Scan for the cell matching the given text and deliver its [x, y] coordinate at center. 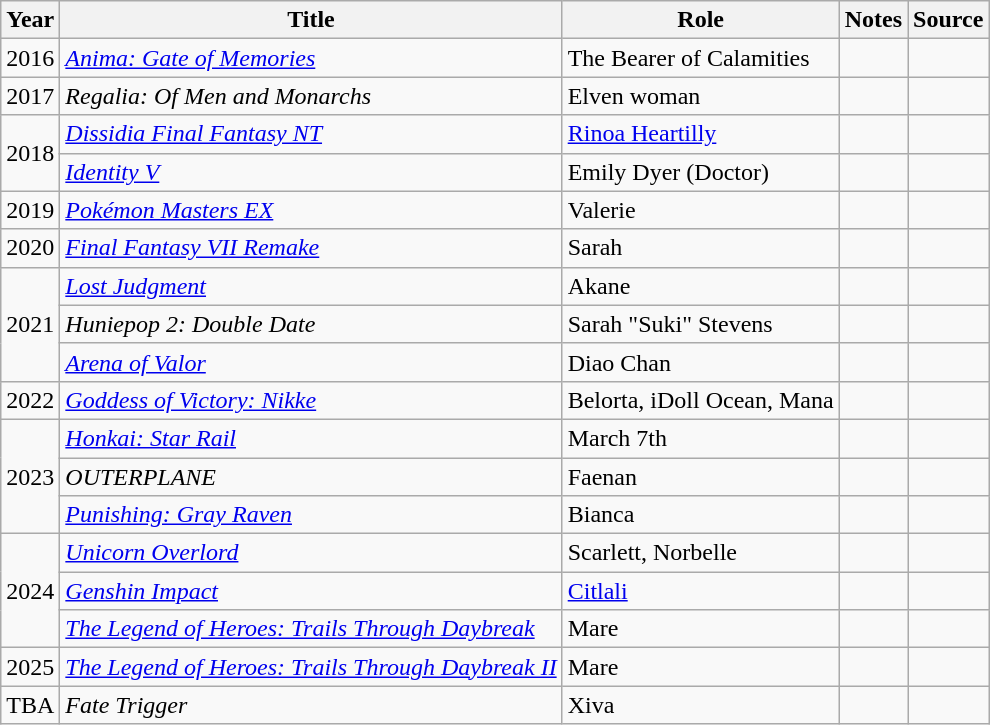
Fate Trigger [311, 705]
Goddess of Victory: Nikke [311, 400]
Rinoa Heartilly [700, 134]
2018 [30, 153]
2019 [30, 210]
Huniepop 2: Double Date [311, 324]
Citlali [700, 591]
The Legend of Heroes: Trails Through Daybreak [311, 629]
Year [30, 20]
Unicorn Overlord [311, 553]
Valerie [700, 210]
The Bearer of Calamities [700, 58]
Title [311, 20]
2023 [30, 476]
Sarah [700, 248]
Regalia: Of Men and Monarchs [311, 96]
Anima: Gate of Memories [311, 58]
TBA [30, 705]
2022 [30, 400]
2020 [30, 248]
2017 [30, 96]
2024 [30, 591]
March 7th [700, 438]
Final Fantasy VII Remake [311, 248]
Notes [873, 20]
The Legend of Heroes: Trails Through Daybreak II [311, 667]
2021 [30, 324]
Xiva [700, 705]
Emily Dyer (Doctor) [700, 172]
Akane [700, 286]
2016 [30, 58]
Arena of Valor [311, 362]
Identity V [311, 172]
Honkai: Star Rail [311, 438]
Belorta, iDoll Ocean, Mana [700, 400]
Scarlett, Norbelle [700, 553]
Genshin Impact [311, 591]
Role [700, 20]
Punishing: Gray Raven [311, 515]
Bianca [700, 515]
Pokémon Masters EX [311, 210]
2025 [30, 667]
Lost Judgment [311, 286]
Diao Chan [700, 362]
Dissidia Final Fantasy NT [311, 134]
Source [948, 20]
Elven woman [700, 96]
OUTERPLANE [311, 477]
Faenan [700, 477]
Sarah "Suki" Stevens [700, 324]
